From the cell containing the given text, extract its center point as [X, Y] coordinate. 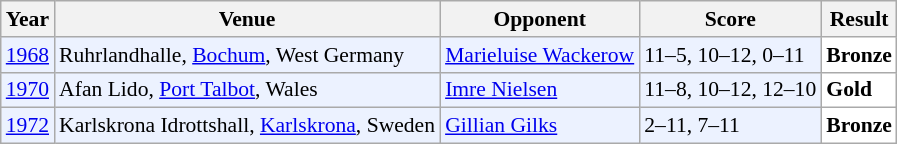
11–5, 10–12, 0–11 [730, 55]
1972 [28, 126]
Year [28, 19]
Gold [859, 90]
Score [730, 19]
Venue [247, 19]
1970 [28, 90]
Marieluise Wackerow [540, 55]
Opponent [540, 19]
Ruhrlandhalle, Bochum, West Germany [247, 55]
Karlskrona Idrottshall, Karlskrona, Sweden [247, 126]
Gillian Gilks [540, 126]
Afan Lido, Port Talbot, Wales [247, 90]
Imre Nielsen [540, 90]
1968 [28, 55]
11–8, 10–12, 12–10 [730, 90]
2–11, 7–11 [730, 126]
Result [859, 19]
